Pinpoint the cell where the given text exists, returning its [x, y] midpoint coordinate. 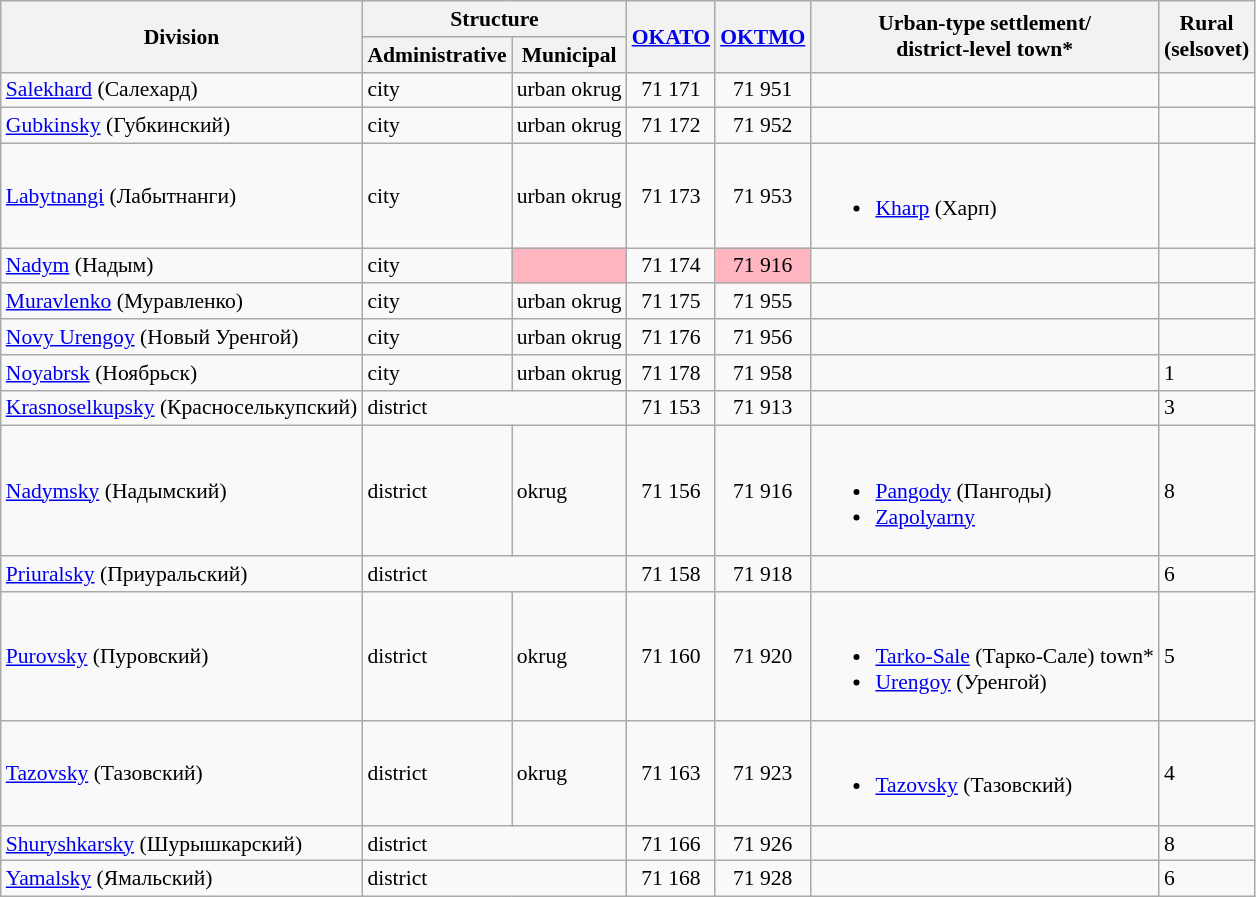
Priuralsky (Приуральский) [182, 574]
Tarko-Sale (Тарко-Сале) town*Urengoy (Уренгой) [984, 656]
Gubkinsky (Губкинский) [182, 126]
Noyabrsk (Ноябрьск) [182, 373]
71 171 [671, 90]
Yamalsky (Ямальский) [182, 879]
Nadym (Надым) [182, 266]
71 953 [762, 196]
Urban-type settlement/district-level town* [984, 36]
Shuryshkarsky (Шурышкарский) [182, 844]
71 955 [762, 302]
OKTMO [762, 36]
71 913 [762, 408]
71 951 [762, 90]
71 175 [671, 302]
71 153 [671, 408]
1 [1206, 373]
71 156 [671, 491]
Municipal [570, 55]
4 [1206, 773]
Administrative [436, 55]
OKATO [671, 36]
71 918 [762, 574]
71 174 [671, 266]
71 173 [671, 196]
Pangody (Пангоды)Zapolyarny [984, 491]
71 920 [762, 656]
71 926 [762, 844]
71 928 [762, 879]
71 176 [671, 337]
Division [182, 36]
Rural(selsovet) [1206, 36]
5 [1206, 656]
Nadymsky (Надымский) [182, 491]
Salekhard (Салехард) [182, 90]
71 166 [671, 844]
71 958 [762, 373]
71 956 [762, 337]
Kharp (Харп) [984, 196]
3 [1206, 408]
71 172 [671, 126]
71 923 [762, 773]
Structure [494, 19]
71 168 [671, 879]
Muravlenko (Муравленко) [182, 302]
Krasnoselkupsky (Красноселькупский) [182, 408]
71 178 [671, 373]
71 158 [671, 574]
Purovsky (Пуровский) [182, 656]
71 952 [762, 126]
Labytnangi (Лабытнанги) [182, 196]
71 163 [671, 773]
Novy Urengoy (Новый Уренгой) [182, 337]
71 160 [671, 656]
